Identify which cell holds the provided text, then report its (X, Y) central coordinate. 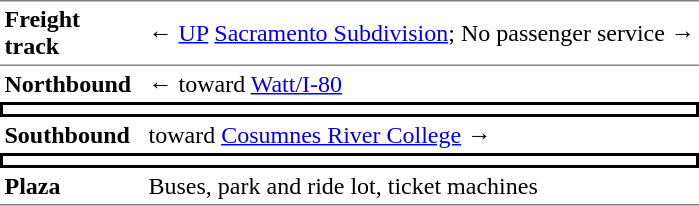
Buses, park and ride lot, ticket machines (422, 187)
toward Cosumnes River College → (422, 135)
Northbound (72, 83)
Freight track (72, 32)
← toward Watt/I-80 (422, 83)
← UP Sacramento Subdivision; No passenger service → (422, 32)
Southbound (72, 135)
Plaza (72, 187)
